Locate the cell with the specified text and output its (X, Y) center coordinate. 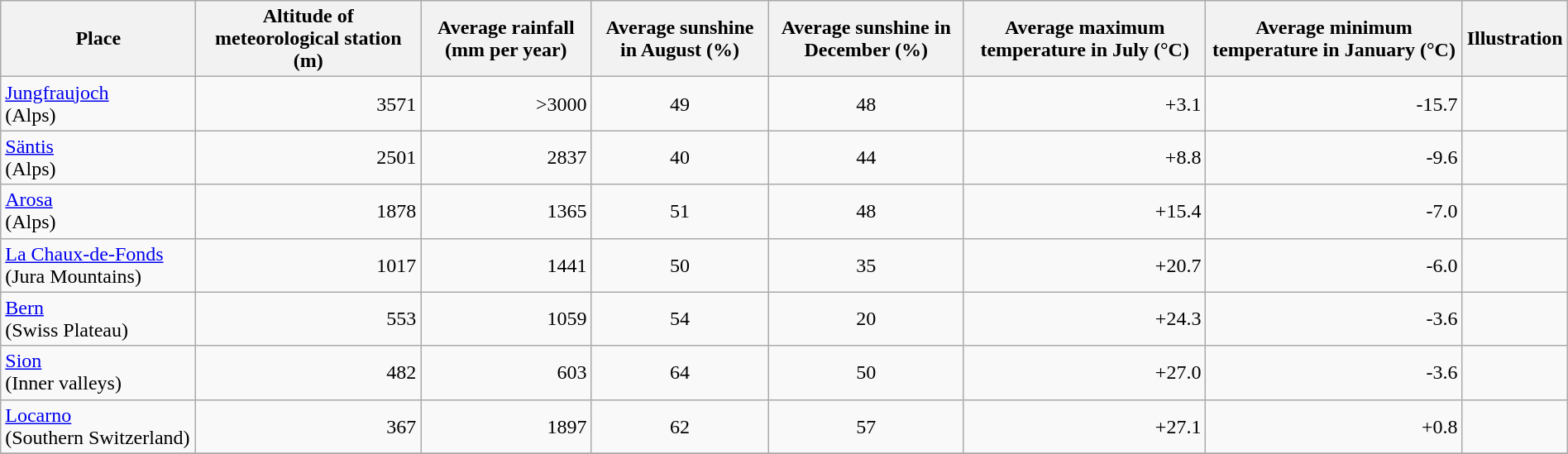
2501 (308, 157)
+27.0 (1084, 372)
1365 (506, 212)
44 (866, 157)
+8.8 (1084, 157)
+24.3 (1084, 319)
603 (506, 372)
+3.1 (1084, 104)
57 (866, 427)
54 (680, 319)
+0.8 (1334, 427)
Arosa (Alps) (98, 212)
1441 (506, 265)
-9.6 (1334, 157)
Average minimum temperature in January (°C) (1334, 39)
62 (680, 427)
Bern (Swiss Plateau) (98, 319)
La Chaux-de-Fonds (Jura Mountains) (98, 265)
553 (308, 319)
482 (308, 372)
64 (680, 372)
49 (680, 104)
35 (866, 265)
40 (680, 157)
Säntis (Alps) (98, 157)
Average sunshine in December (%) (866, 39)
-6.0 (1334, 265)
+27.1 (1084, 427)
+20.7 (1084, 265)
2837 (506, 157)
-7.0 (1334, 212)
1059 (506, 319)
3571 (308, 104)
Illustration (1515, 39)
20 (866, 319)
Locarno (Southern Switzerland) (98, 427)
+15.4 (1084, 212)
1897 (506, 427)
Average sunshine in August (%) (680, 39)
Sion (Inner valleys) (98, 372)
1878 (308, 212)
Jungfraujoch (Alps) (98, 104)
51 (680, 212)
>3000 (506, 104)
Average rainfall (mm per year) (506, 39)
1017 (308, 265)
-15.7 (1334, 104)
Place (98, 39)
367 (308, 427)
Altitude of meteorological station (m) (308, 39)
Average maximum temperature in July (°C) (1084, 39)
